Detect which cell encompasses the target text, then output its (X, Y) center coordinate. 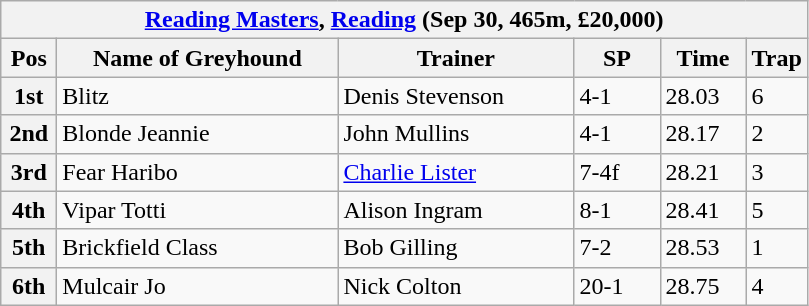
John Mullins (456, 134)
6 (776, 96)
Reading Masters, Reading (Sep 30, 465m, £20,000) (404, 20)
Denis Stevenson (456, 96)
Pos (29, 58)
Mulcair Jo (198, 286)
Blitz (198, 96)
28.21 (703, 172)
7-2 (617, 248)
3 (776, 172)
Time (703, 58)
7-4f (617, 172)
4th (29, 210)
Charlie Lister (456, 172)
Brickfield Class (198, 248)
28.03 (703, 96)
Blonde Jeannie (198, 134)
28.41 (703, 210)
Name of Greyhound (198, 58)
28.75 (703, 286)
2 (776, 134)
8-1 (617, 210)
2nd (29, 134)
1 (776, 248)
Trap (776, 58)
SP (617, 58)
Nick Colton (456, 286)
28.53 (703, 248)
28.17 (703, 134)
20-1 (617, 286)
5 (776, 210)
Alison Ingram (456, 210)
4 (776, 286)
5th (29, 248)
3rd (29, 172)
Trainer (456, 58)
Bob Gilling (456, 248)
Vipar Totti (198, 210)
6th (29, 286)
Fear Haribo (198, 172)
1st (29, 96)
